Return [X, Y] of the center of cell containing provided text 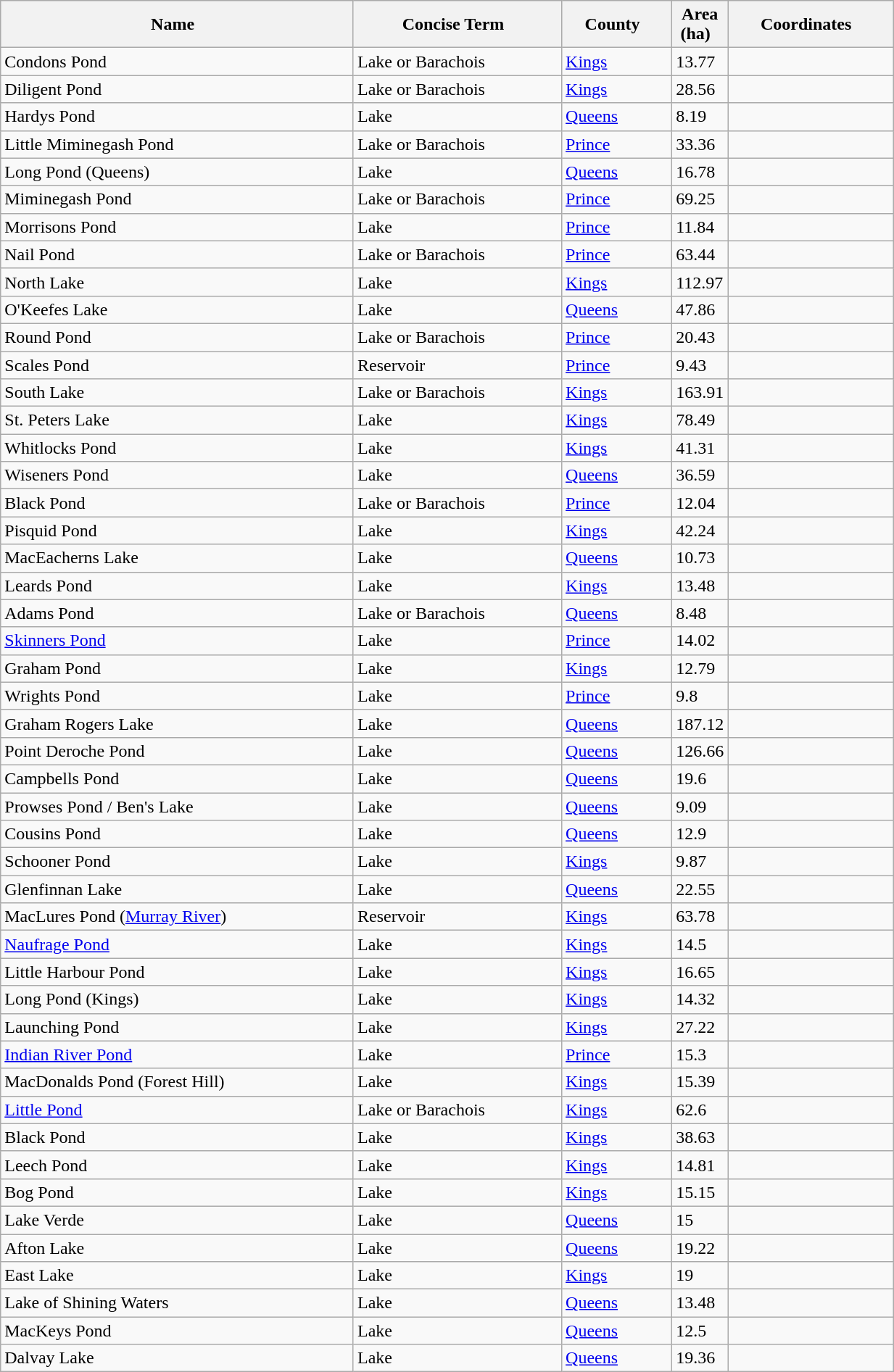
19.36 [700, 1358]
Morrisons Pond [177, 227]
9.8 [700, 696]
Little Miminegash Pond [177, 144]
63.44 [700, 254]
15 [700, 1220]
Pisquid Pond [177, 531]
MacDonalds Pond (Forest Hill) [177, 1082]
42.24 [700, 531]
11.84 [700, 227]
North Lake [177, 282]
41.31 [700, 448]
Indian River Pond [177, 1055]
Hardys Pond [177, 117]
12.04 [700, 503]
Graham Rogers Lake [177, 723]
27.22 [700, 1027]
Wrights Pond [177, 696]
Long Pond (Queens) [177, 172]
Prowses Pond / Ben's Lake [177, 807]
Point Deroche Pond [177, 751]
Wiseners Pond [177, 475]
Naufrage Pond [177, 944]
78.49 [700, 420]
Diligent Pond [177, 89]
15.15 [700, 1192]
Little Harbour Pond [177, 972]
36.59 [700, 475]
Whitlocks Pond [177, 448]
Miminegash Pond [177, 199]
Bog Pond [177, 1192]
9.43 [700, 365]
Graham Pond [177, 668]
Coordinates [811, 25]
Adams Pond [177, 613]
63.78 [700, 917]
187.12 [700, 723]
112.97 [700, 282]
16.78 [700, 172]
163.91 [700, 393]
Dalvay Lake [177, 1358]
38.63 [700, 1137]
62.6 [700, 1110]
15.3 [700, 1055]
Leards Pond [177, 586]
MacLures Pond (Murray River) [177, 917]
MacEacherns Lake [177, 558]
12.9 [700, 834]
Glenfinnan Lake [177, 889]
19.6 [700, 778]
East Lake [177, 1276]
Round Pond [177, 337]
County [617, 25]
33.36 [700, 144]
South Lake [177, 393]
14.81 [700, 1165]
Cousins Pond [177, 834]
Long Pond (Kings) [177, 999]
47.86 [700, 309]
8.19 [700, 117]
15.39 [700, 1082]
20.43 [700, 337]
Launching Pond [177, 1027]
Condons Pond [177, 62]
22.55 [700, 889]
Leech Pond [177, 1165]
Skinners Pond [177, 641]
Afton Lake [177, 1247]
126.66 [700, 751]
MacKeys Pond [177, 1331]
10.73 [700, 558]
Lake of Shining Waters [177, 1303]
9.09 [700, 807]
Lake Verde [177, 1220]
69.25 [700, 199]
14.02 [700, 641]
Nail Pond [177, 254]
12.79 [700, 668]
16.65 [700, 972]
O'Keefes Lake [177, 309]
13.77 [700, 62]
28.56 [700, 89]
Name [177, 25]
Scales Pond [177, 365]
Little Pond [177, 1110]
8.48 [700, 613]
Campbells Pond [177, 778]
Concise Term [457, 25]
Schooner Pond [177, 862]
19.22 [700, 1247]
Area (ha) [700, 25]
14.32 [700, 999]
St. Peters Lake [177, 420]
12.5 [700, 1331]
9.87 [700, 862]
14.5 [700, 944]
19 [700, 1276]
